Output the [x, y] coordinate of the center of the cell containing the given text.  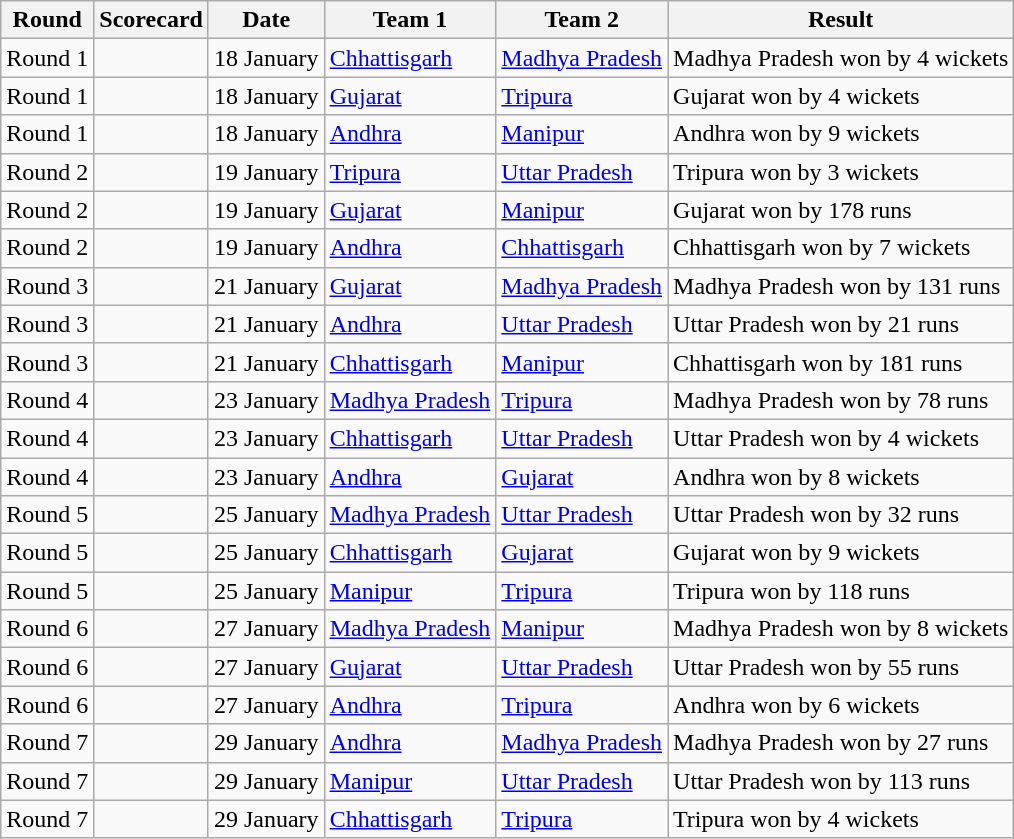
Gujarat won by 178 runs [841, 210]
Team 2 [582, 20]
Gujarat won by 9 wickets [841, 553]
Madhya Pradesh won by 8 wickets [841, 629]
Madhya Pradesh won by 4 wickets [841, 58]
Tripura won by 4 wickets [841, 819]
Uttar Pradesh won by 32 runs [841, 515]
Andhra won by 8 wickets [841, 477]
Madhya Pradesh won by 78 runs [841, 400]
Andhra won by 6 wickets [841, 705]
Team 1 [410, 20]
Uttar Pradesh won by 4 wickets [841, 438]
Round [48, 20]
Chhattisgarh won by 181 runs [841, 362]
Madhya Pradesh won by 27 runs [841, 743]
Uttar Pradesh won by 113 runs [841, 781]
Andhra won by 9 wickets [841, 134]
Chhattisgarh won by 7 wickets [841, 248]
Gujarat won by 4 wickets [841, 96]
Tripura won by 3 wickets [841, 172]
Result [841, 20]
Date [266, 20]
Scorecard [152, 20]
Uttar Pradesh won by 21 runs [841, 324]
Uttar Pradesh won by 55 runs [841, 667]
Tripura won by 118 runs [841, 591]
Madhya Pradesh won by 131 runs [841, 286]
